From the cell containing the given text, extract its center point as [X, Y] coordinate. 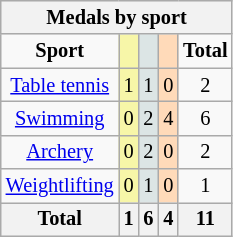
Archery [60, 152]
Medals by sport [117, 17]
11 [205, 219]
Sport [60, 51]
Swimming [60, 118]
Table tennis [60, 85]
Weightlifting [60, 186]
